Return [X, Y] of the center of cell containing provided text 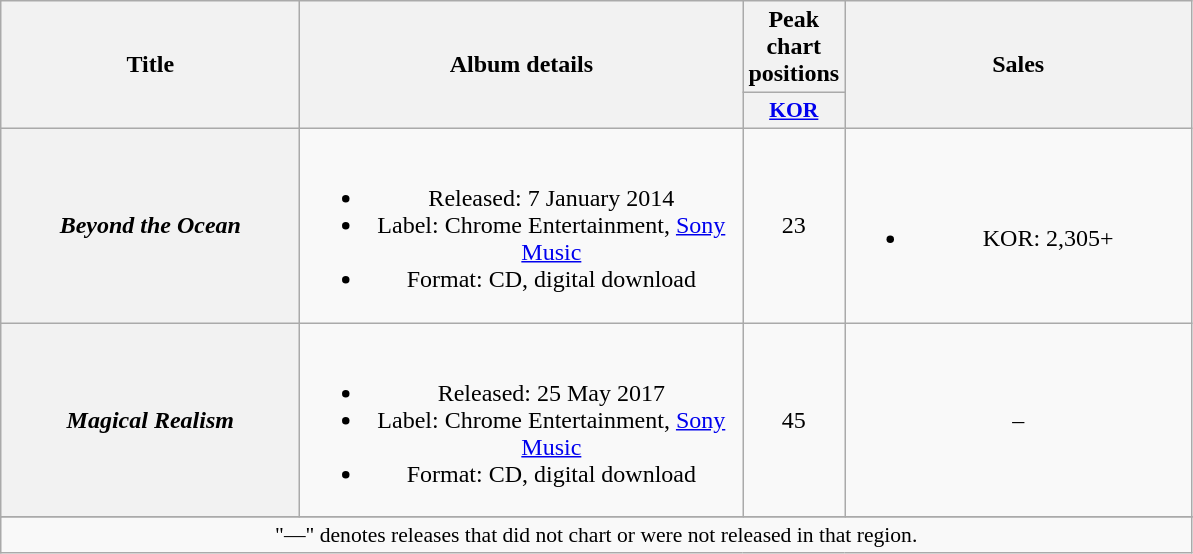
Released: 25 May 2017Label: Chrome Entertainment, Sony MusicFormat: CD, digital download [522, 419]
Album details [522, 65]
Title [150, 65]
Beyond the Ocean [150, 225]
"—" denotes releases that did not chart or were not released in that region. [596, 535]
Released: 7 January 2014Label: Chrome Entertainment, Sony MusicFormat: CD, digital download [522, 225]
23 [794, 225]
KOR [794, 111]
KOR: 2,305+ [1018, 225]
Peak chart positions [794, 47]
Sales [1018, 65]
Magical Realism [150, 419]
45 [794, 419]
– [1018, 419]
